Extract the (x, y) coordinate from the center of the cell holding the provided text.  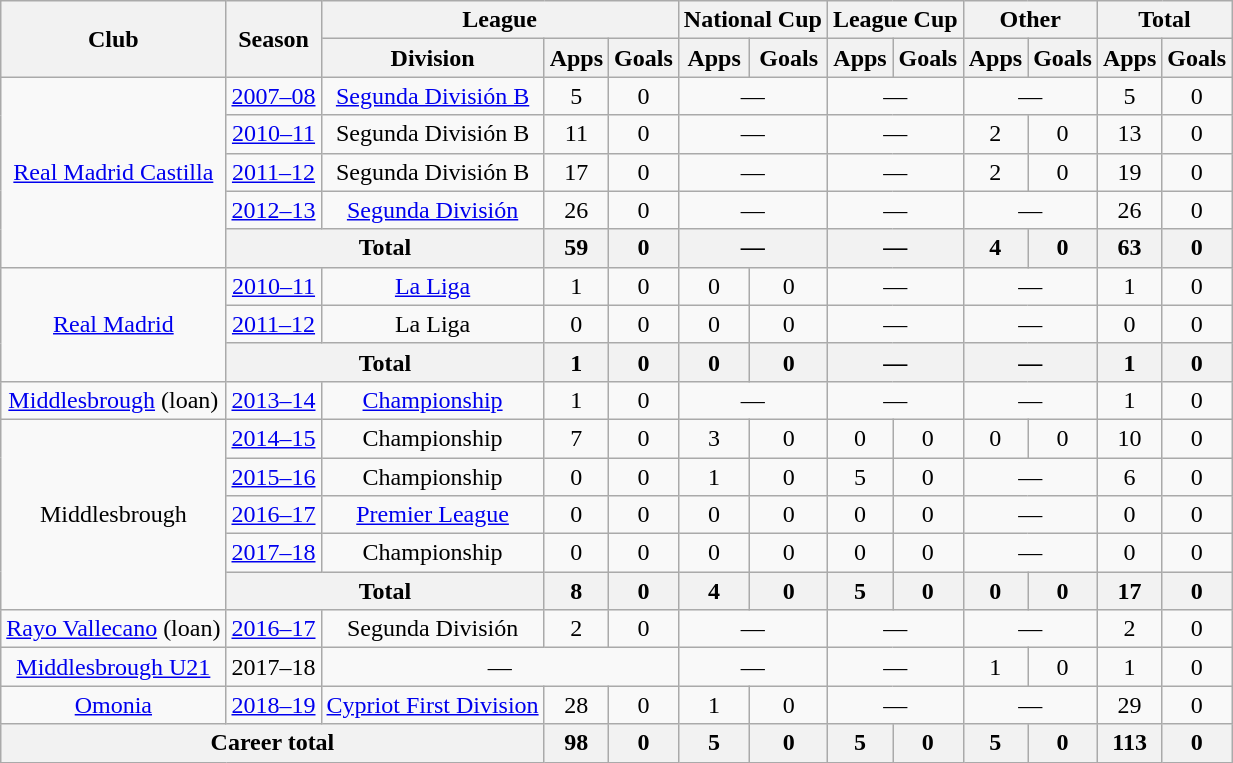
League Cup (895, 20)
28 (576, 705)
59 (576, 248)
13 (1129, 134)
6 (1129, 477)
Other (1030, 20)
Middlesbrough U21 (114, 667)
2013–14 (274, 400)
Club (114, 39)
3 (714, 438)
2014–15 (274, 438)
10 (1129, 438)
113 (1129, 743)
Rayo Vallecano (loan) (114, 629)
Season (274, 39)
National Cup (752, 20)
League (500, 20)
Real Madrid (114, 324)
Career total (272, 743)
2015–16 (274, 477)
Middlesbrough (114, 514)
2007–08 (274, 96)
63 (1129, 248)
2012–13 (274, 210)
Real Madrid Castilla (114, 172)
29 (1129, 705)
Middlesbrough (loan) (114, 400)
7 (576, 438)
98 (576, 743)
2018–19 (274, 705)
11 (576, 134)
Division (432, 58)
Premier League (432, 515)
Cypriot First Division (432, 705)
Omonia (114, 705)
8 (576, 591)
19 (1129, 172)
